Scan for the cell matching the given text and deliver its [x, y] coordinate at center. 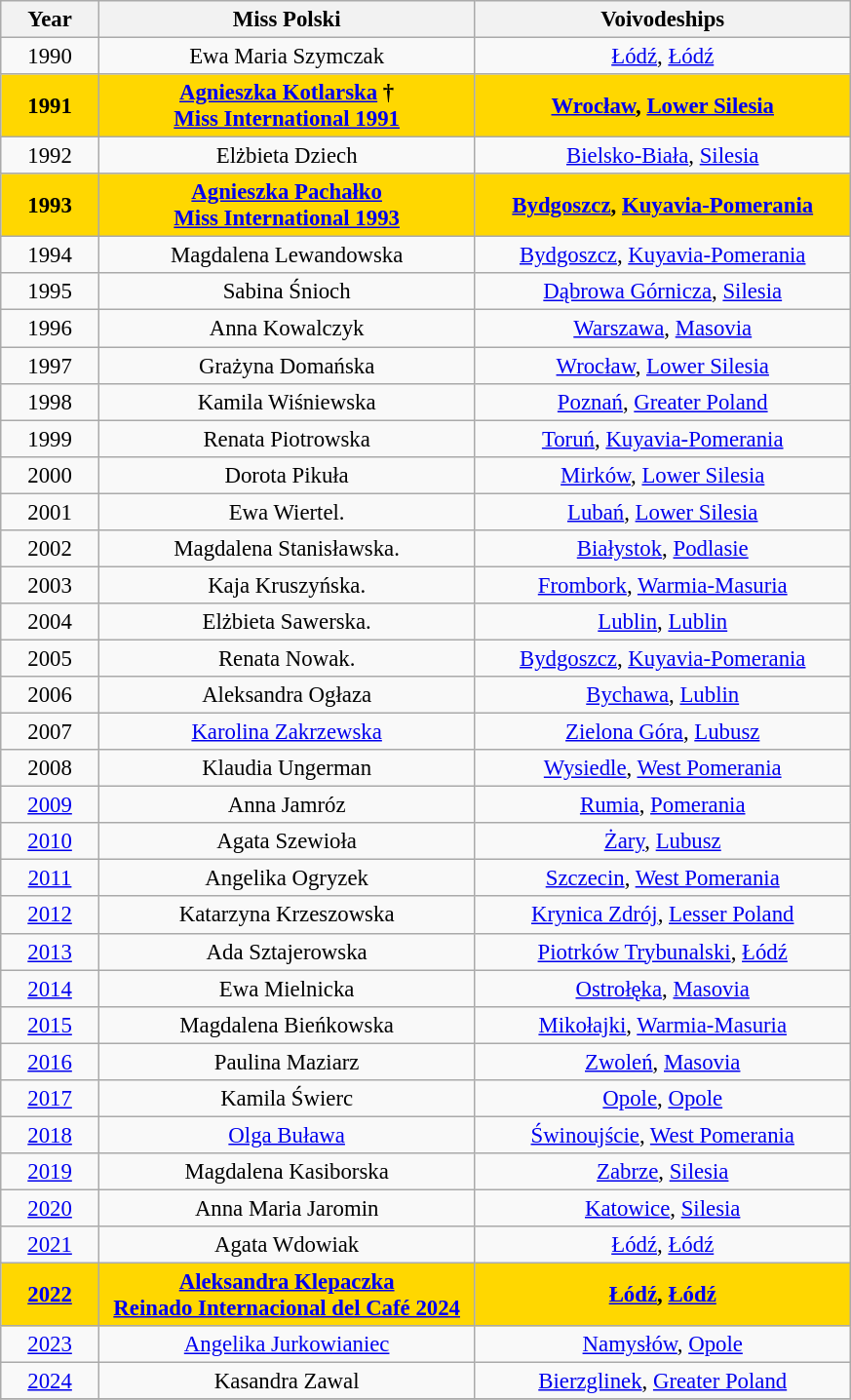
Ewa Wiertel. [287, 512]
Lubań, Lower Silesia [663, 512]
Agata Wdowiak [287, 1245]
1991 [51, 105]
Olga Buława [287, 1135]
1990 [51, 57]
Magdalena Stanisławska. [287, 549]
Agnieszka PachałkoMiss International 1993 [287, 205]
1994 [51, 255]
Paulina Maziarz [287, 1062]
Anna Maria Jaromin [287, 1208]
Ada Sztajerowska [287, 952]
2005 [51, 658]
Ewa Maria Szymczak [287, 57]
Elżbieta Dziech [287, 156]
Katowice, Silesia [663, 1208]
2020 [51, 1208]
2024 [51, 1381]
1999 [51, 439]
Angelika Jurkowianiec [287, 1344]
Magdalena Bieńkowska [287, 1025]
Ostrołęka, Masovia [663, 989]
2004 [51, 622]
Kaja Kruszyńska. [287, 585]
Magdalena Kasiborska [287, 1172]
2018 [51, 1135]
1993 [51, 205]
2008 [51, 768]
2022 [51, 1295]
Szczecin, West Pomerania [663, 878]
Mirków, Lower Silesia [663, 475]
Miss Polski [287, 19]
Krynica Zdrój, Lesser Poland [663, 915]
Klaudia Ungerman [287, 768]
Zielona Góra, Lubusz [663, 732]
2023 [51, 1344]
Bielsko-Biała, Silesia [663, 156]
1995 [51, 292]
Żary, Lubusz [663, 841]
Year [51, 19]
Anna Kowalczyk [287, 329]
1997 [51, 366]
2007 [51, 732]
2017 [51, 1099]
2003 [51, 585]
Warszawa, Masovia [663, 329]
Poznań, Greater Poland [663, 402]
2013 [51, 952]
Lublin, Lublin [663, 622]
Toruń, Kuyavia-Pomerania [663, 439]
Elżbieta Sawerska. [287, 622]
Opole, Opole [663, 1099]
Angelika Ogryzek [287, 878]
Grażyna Domańska [287, 366]
Anna Jamróz [287, 805]
Białystok, Podlasie [663, 549]
Agnieszka Kotlarska †Miss International 1991 [287, 105]
Renata Nowak. [287, 658]
Kamila Świerc [287, 1099]
Dorota Pikuła [287, 475]
Zabrze, Silesia [663, 1172]
Bychawa, Lublin [663, 695]
2001 [51, 512]
Aleksandra Ogłaza [287, 695]
2002 [51, 549]
1998 [51, 402]
2011 [51, 878]
2021 [51, 1245]
Rumia, Pomerania [663, 805]
Aleksandra KlepaczkaReinado Internacional del Café 2024 [287, 1295]
2006 [51, 695]
Frombork, Warmia-Masuria [663, 585]
Piotrków Trybunalski, Łódź [663, 952]
Agata Szewioła [287, 841]
2010 [51, 841]
Zwoleń, Masovia [663, 1062]
2009 [51, 805]
Mikołajki, Warmia-Masuria [663, 1025]
1992 [51, 156]
Świnoujście, West Pomerania [663, 1135]
Namysłów, Opole [663, 1344]
Bierzglinek, Greater Poland [663, 1381]
Karolina Zakrzewska [287, 732]
Magdalena Lewandowska [287, 255]
2019 [51, 1172]
Ewa Mielnicka [287, 989]
2014 [51, 989]
2015 [51, 1025]
Kamila Wiśniewska [287, 402]
Wysiedle, West Pomerania [663, 768]
Dąbrowa Górnicza, Silesia [663, 292]
2012 [51, 915]
Voivodeships [663, 19]
2016 [51, 1062]
Kasandra Zawal [287, 1381]
Renata Piotrowska [287, 439]
Katarzyna Krzeszowska [287, 915]
Sabina Śnioch [287, 292]
2000 [51, 475]
1996 [51, 329]
